Determine the (x, y) coordinate at the center of the cell enclosing the given text.  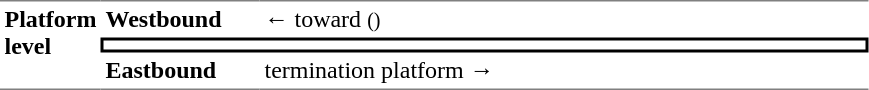
Eastbound (180, 71)
Westbound (180, 19)
← toward () (564, 19)
Platform level (50, 45)
termination platform → (564, 71)
